Pinpoint the cell where the given text exists, returning its [x, y] midpoint coordinate. 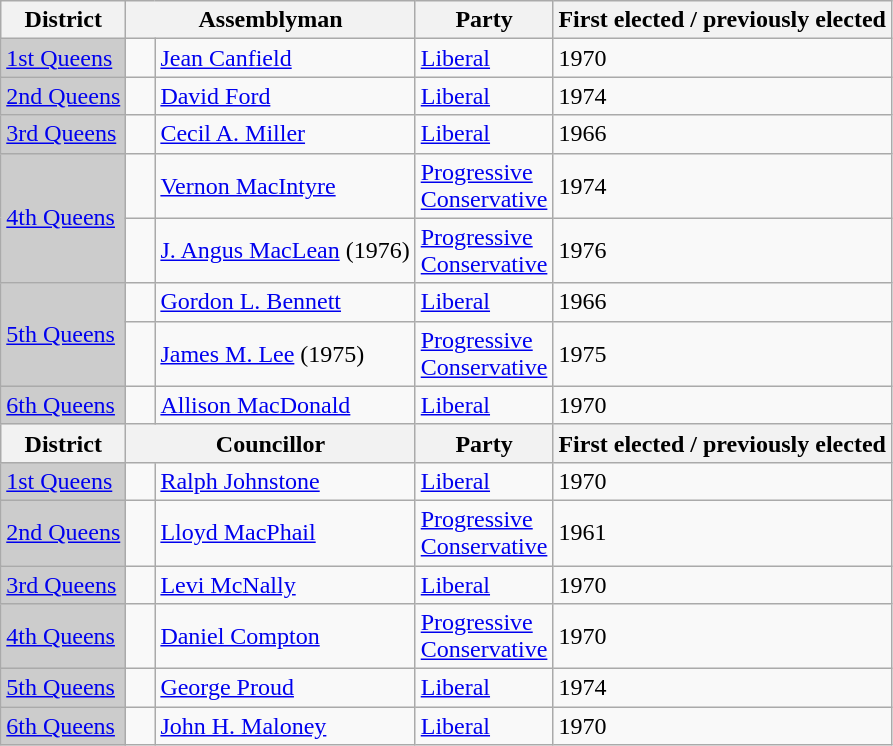
Ralph Johnstone [285, 481]
Jean Canfield [285, 58]
Daniel Compton [285, 636]
1961 [722, 532]
Councillor [270, 443]
James M. Lee (1975) [285, 354]
Cecil A. Miller [285, 134]
David Ford [285, 96]
Levi McNally [285, 585]
Allison MacDonald [285, 405]
Lloyd MacPhail [285, 532]
J. Angus MacLean (1976) [285, 250]
Vernon MacIntyre [285, 186]
Assemblyman [270, 20]
George Proud [285, 688]
1975 [722, 354]
1976 [722, 250]
Gordon L. Bennett [285, 302]
John H. Maloney [285, 726]
